From the cell containing the given text, extract its center point as [x, y] coordinate. 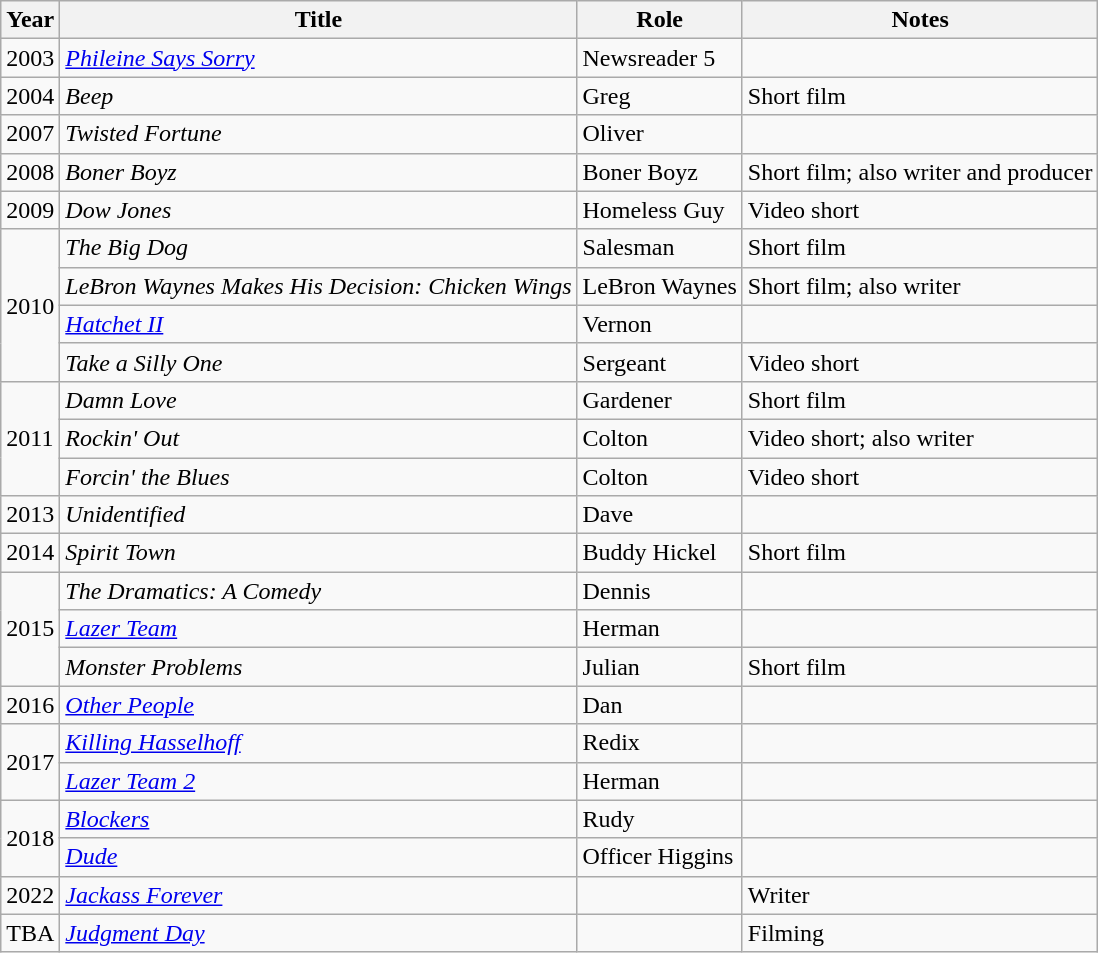
Sergeant [660, 362]
Writer [920, 895]
Short film; also writer and producer [920, 172]
2014 [30, 553]
2017 [30, 762]
Gardener [660, 400]
Short film; also writer [920, 286]
Dan [660, 705]
Notes [920, 20]
2018 [30, 838]
Unidentified [318, 515]
Blockers [318, 819]
2015 [30, 629]
Greg [660, 96]
Oliver [660, 134]
Hatchet II [318, 324]
Title [318, 20]
Video short; also writer [920, 438]
Twisted Fortune [318, 134]
Julian [660, 667]
LeBron Waynes [660, 286]
Salesman [660, 248]
Forcin' the Blues [318, 477]
Other People [318, 705]
Dude [318, 857]
2004 [30, 96]
Rudy [660, 819]
Role [660, 20]
Buddy Hickel [660, 553]
Lazer Team [318, 629]
2009 [30, 210]
2013 [30, 515]
Vernon [660, 324]
Take a Silly One [318, 362]
2007 [30, 134]
Spirit Town [318, 553]
2022 [30, 895]
2010 [30, 305]
Monster Problems [318, 667]
Killing Hasselhoff [318, 743]
Judgment Day [318, 933]
Homeless Guy [660, 210]
Rockin' Out [318, 438]
2008 [30, 172]
Officer Higgins [660, 857]
The Big Dog [318, 248]
Phileine Says Sorry [318, 58]
Filming [920, 933]
Jackass Forever [318, 895]
2016 [30, 705]
TBA [30, 933]
Dave [660, 515]
Redix [660, 743]
Dennis [660, 591]
The Dramatics: A Comedy [318, 591]
Damn Love [318, 400]
Beep [318, 96]
2003 [30, 58]
Newsreader 5 [660, 58]
Dow Jones [318, 210]
Lazer Team 2 [318, 781]
LeBron Waynes Makes His Decision: Chicken Wings [318, 286]
2011 [30, 438]
Year [30, 20]
